Search for the cell housing the specified text and yield its [x, y] center coordinate. 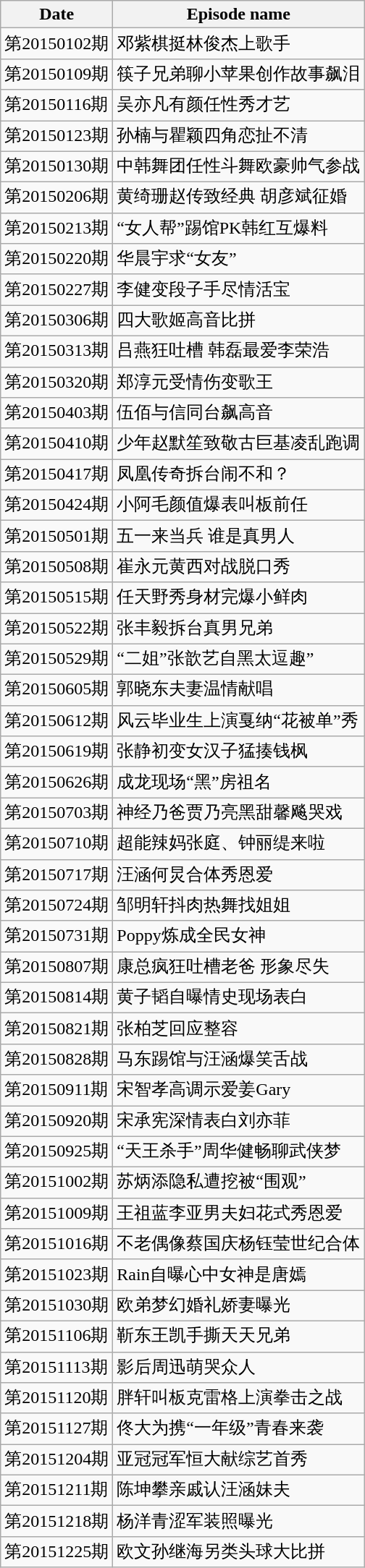
第20150612期 [56, 720]
凤凰传奇拆台闹不和？ [239, 474]
欧文孙继海另类头球大比拼 [239, 1552]
Episode name [239, 14]
五一来当兵 谁是真男人 [239, 537]
少年赵默笙致敬古巨基凌乱跑调 [239, 444]
亚冠冠军恒大献综艺首秀 [239, 1460]
“天王杀手”周华健畅聊武侠梦 [239, 1151]
邓紫棋挺林俊杰上歌手 [239, 43]
超能辣妈张庭、钟丽缇来啦 [239, 843]
王祖蓝李亚男夫妇花式秀恩爱 [239, 1214]
任天野秀身材完爆小鲜肉 [239, 597]
第20150529期 [56, 660]
四大歌姬高音比拼 [239, 321]
第20150403期 [56, 414]
不老偶像蔡国庆杨钰莹世纪合体 [239, 1244]
第20150515期 [56, 597]
第20150227期 [56, 289]
第20150703期 [56, 813]
第20151106期 [56, 1337]
第20150925期 [56, 1151]
中韩舞团任性斗舞欧豪帅气参战 [239, 166]
第20150807期 [56, 968]
第20150109期 [56, 74]
第20150123期 [56, 136]
第20150501期 [56, 537]
第20150130期 [56, 166]
第20151023期 [56, 1274]
康总疯狂吐槽老爸 形象尽失 [239, 968]
宋智孝高调示爱姜Gary [239, 1091]
Rain自曝心中女神是唐嫣 [239, 1274]
陈坤攀亲戚认汪涵妹夫 [239, 1490]
筷子兄弟聊小苹果创作故事飙泪 [239, 74]
张丰毅拆台真男兄弟 [239, 629]
第20150313期 [56, 351]
第20150605期 [56, 690]
崔永元黄西对战脱口秀 [239, 567]
华晨宇求“女友” [239, 259]
宋承宪深情表白刘亦菲 [239, 1121]
第20150206期 [56, 198]
“女人帮”踢馆PK韩红互爆料 [239, 229]
李健变段子手尽情活宝 [239, 289]
郑淳元受情伤变歌王 [239, 382]
第20150522期 [56, 629]
第20150619期 [56, 752]
汪涵何炅合体秀恩爱 [239, 875]
第20151002期 [56, 1183]
吕燕狂吐槽 韩磊最爱李荣浩 [239, 351]
第20150417期 [56, 474]
第20150821期 [56, 1028]
Date [56, 14]
张静初变女汉子猛揍钱枫 [239, 752]
第20150710期 [56, 843]
风云毕业生上演戛纳“花被单”秀 [239, 720]
第20151218期 [56, 1522]
靳东王凯手撕天天兄弟 [239, 1337]
第20150306期 [56, 321]
伍佰与信同台飙高音 [239, 414]
第20151225期 [56, 1552]
影后周迅萌哭众人 [239, 1367]
郭晓东夫妻温情献唱 [239, 690]
第20150220期 [56, 259]
孙楠与瞿颖四角恋扯不清 [239, 136]
第20150724期 [56, 906]
第20150911期 [56, 1091]
小阿毛颜值爆表叫板前任 [239, 505]
邹明轩抖肉热舞找姐姐 [239, 906]
Poppy炼成全民女神 [239, 936]
第20150828期 [56, 1059]
欧弟梦幻婚礼娇妻曝光 [239, 1306]
马东踢馆与汪涵爆笑舌战 [239, 1059]
第20151009期 [56, 1214]
第20150424期 [56, 505]
成龙现场“黑”房祖名 [239, 783]
第20150731期 [56, 936]
佟大为携“一年级”青春来袭 [239, 1429]
第20151120期 [56, 1399]
第20150814期 [56, 998]
第20151016期 [56, 1244]
第20151030期 [56, 1306]
第20150626期 [56, 783]
第20151211期 [56, 1490]
张柏芝回应整容 [239, 1028]
黄绮珊赵传致经典 胡彦斌征婚 [239, 198]
第20150102期 [56, 43]
杨洋青涩军装照曝光 [239, 1522]
第20150116期 [56, 106]
第20150213期 [56, 229]
黄子韬自曝情史现场表白 [239, 998]
第20151204期 [56, 1460]
第20150320期 [56, 382]
神经乃爸贾乃亮黑甜馨飚哭戏 [239, 813]
第20150508期 [56, 567]
第20151113期 [56, 1367]
苏炳添隐私遭挖被“围观” [239, 1183]
第20151127期 [56, 1429]
第20150920期 [56, 1121]
第20150717期 [56, 875]
“二姐”张歆艺自黑太逗趣” [239, 660]
吴亦凡有颜任性秀才艺 [239, 106]
第20150410期 [56, 444]
胖轩叫板克雷格上演拳击之战 [239, 1399]
